Return the (x, y) coordinate for the center point of the cell that contains the specified text.  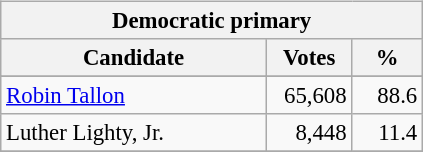
% (388, 58)
8,448 (309, 133)
Votes (309, 58)
Robin Tallon (134, 96)
11.4 (388, 133)
Candidate (134, 58)
Democratic primary (212, 21)
88.6 (388, 96)
Luther Lighty, Jr. (134, 133)
65,608 (309, 96)
